Scan for the cell matching the given text and deliver its [x, y] coordinate at center. 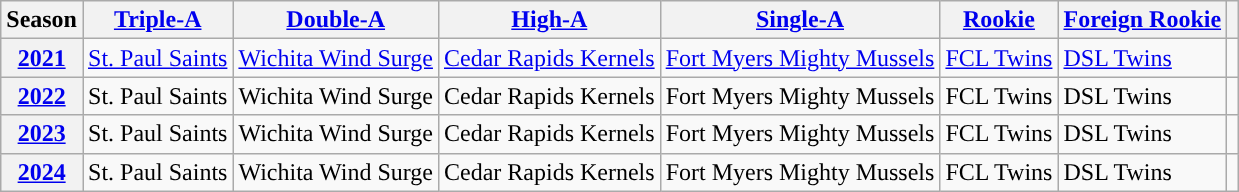
2021 [42, 58]
Season [42, 20]
Foreign Rookie [1142, 20]
Double-A [336, 20]
2022 [42, 96]
Rookie [999, 20]
Triple-A [157, 20]
2024 [42, 172]
High-A [549, 20]
2023 [42, 134]
Single-A [800, 20]
